Capture the cell that displays the provided text and extract its (x, y) central coordinate. 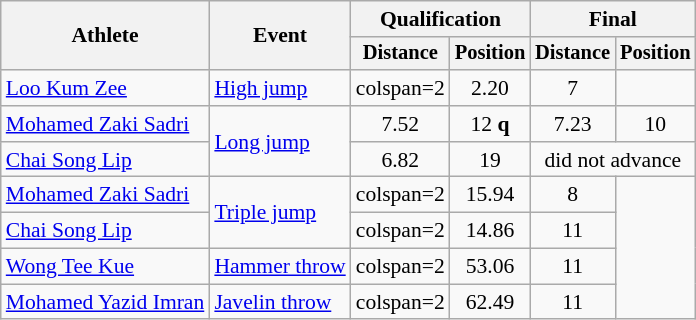
Javelin throw (280, 302)
Final (612, 19)
Long jump (280, 142)
Wong Tee Kue (106, 267)
62.49 (490, 302)
Qualification (440, 19)
8 (572, 195)
7 (572, 88)
7.52 (400, 124)
Triple jump (280, 212)
7.23 (572, 124)
Mohamed Yazid Imran (106, 302)
2.20 (490, 88)
Event (280, 36)
19 (490, 160)
53.06 (490, 267)
Hammer throw (280, 267)
6.82 (400, 160)
did not advance (612, 160)
Loo Kum Zee (106, 88)
High jump (280, 88)
12 q (490, 124)
14.86 (490, 231)
10 (655, 124)
15.94 (490, 195)
Athlete (106, 36)
